Provide the [X, Y] coordinate of the cell's center where the given text is located.  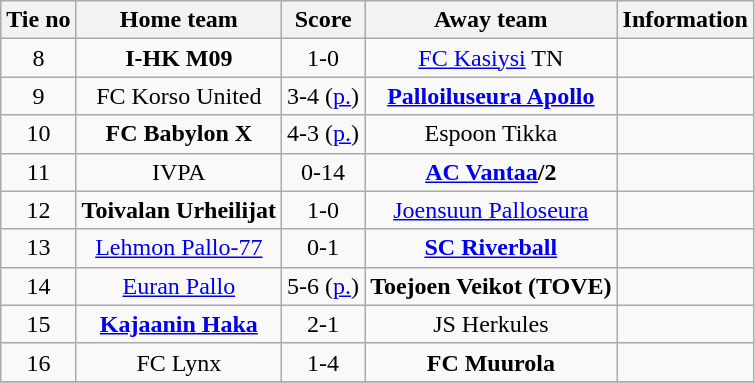
Toejoen Veikot (TOVE) [491, 286]
5-6 (p.) [324, 286]
Information [685, 20]
I-HK M09 [179, 58]
12 [38, 210]
AC Vantaa/2 [491, 172]
FC Muurola [491, 362]
Lehmon Pallo-77 [179, 248]
16 [38, 362]
9 [38, 96]
8 [38, 58]
Tie no [38, 20]
Euran Pallo [179, 286]
15 [38, 324]
FC Lynx [179, 362]
0-1 [324, 248]
Away team [491, 20]
FC Babylon X [179, 134]
Score [324, 20]
0-14 [324, 172]
FC Korso United [179, 96]
Home team [179, 20]
JS Herkules [491, 324]
FC Kasiysi TN [491, 58]
11 [38, 172]
2-1 [324, 324]
1-4 [324, 362]
Palloiluseura Apollo [491, 96]
Joensuun Palloseura [491, 210]
Toivalan Urheilijat [179, 210]
14 [38, 286]
3-4 (p.) [324, 96]
Kajaanin Haka [179, 324]
13 [38, 248]
4-3 (p.) [324, 134]
IVPA [179, 172]
SC Riverball [491, 248]
Espoon Tikka [491, 134]
10 [38, 134]
